Detect which cell encompasses the target text, then output its [X, Y] center coordinate. 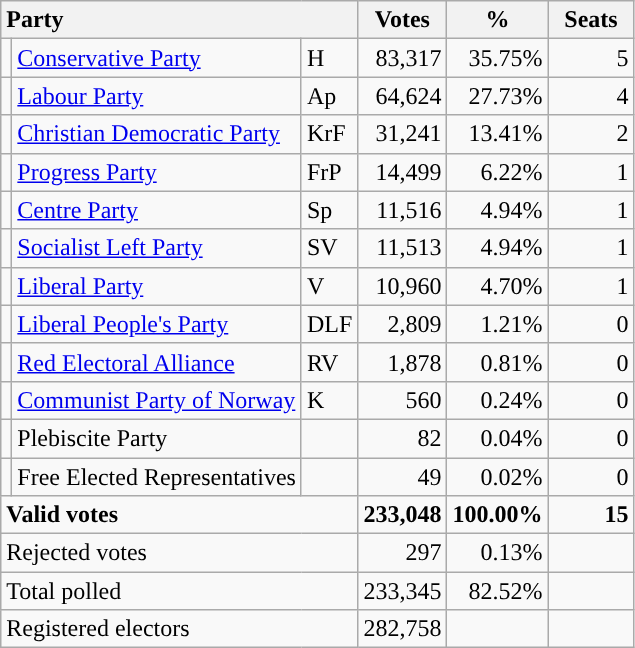
0.81% [498, 362]
RV [329, 362]
35.75% [498, 58]
233,048 [402, 515]
Votes [402, 20]
Plebiscite Party [157, 438]
SV [329, 248]
2 [591, 134]
13.41% [498, 134]
64,624 [402, 96]
1,878 [402, 362]
4 [591, 96]
Liberal People's Party [157, 324]
Liberal Party [157, 286]
1.21% [498, 324]
282,758 [402, 629]
DLF [329, 324]
0.13% [498, 553]
FrP [329, 172]
KrF [329, 134]
0.24% [498, 400]
Free Elected Representatives [157, 477]
Christian Democratic Party [157, 134]
14,499 [402, 172]
Valid votes [180, 515]
Party [180, 20]
Red Electoral Alliance [157, 362]
H [329, 58]
31,241 [402, 134]
Ap [329, 96]
4.70% [498, 286]
11,516 [402, 210]
560 [402, 400]
15 [591, 515]
82.52% [498, 591]
297 [402, 553]
5 [591, 58]
Sp [329, 210]
233,345 [402, 591]
Centre Party [157, 210]
V [329, 286]
Registered electors [180, 629]
0.04% [498, 438]
Total polled [180, 591]
Conservative Party [157, 58]
10,960 [402, 286]
100.00% [498, 515]
0.02% [498, 477]
27.73% [498, 96]
83,317 [402, 58]
11,513 [402, 248]
2,809 [402, 324]
49 [402, 477]
K [329, 400]
82 [402, 438]
% [498, 20]
6.22% [498, 172]
Rejected votes [180, 553]
Progress Party [157, 172]
Seats [591, 20]
Socialist Left Party [157, 248]
Communist Party of Norway [157, 400]
Labour Party [157, 96]
